Search for the cell housing the specified text and yield its [X, Y] center coordinate. 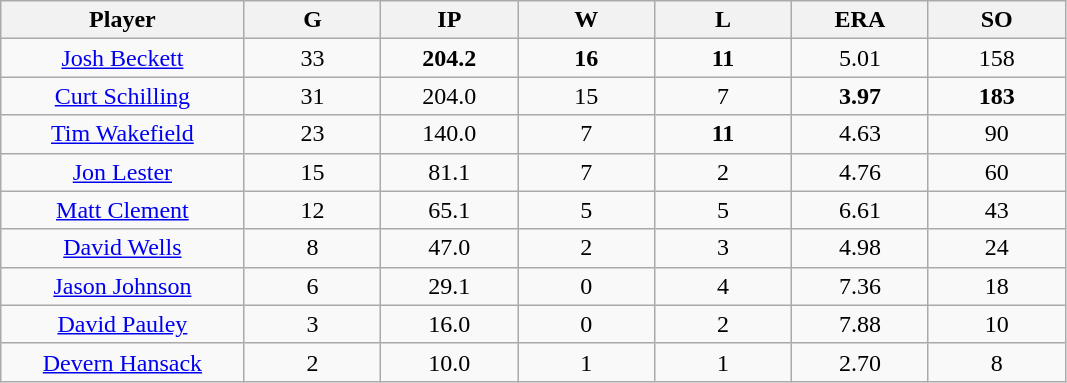
31 [312, 96]
Jason Johnson [122, 286]
16.0 [450, 324]
4.76 [860, 172]
Tim Wakefield [122, 134]
W [586, 20]
12 [312, 210]
60 [996, 172]
204.2 [450, 58]
Matt Clement [122, 210]
65.1 [450, 210]
18 [996, 286]
4.63 [860, 134]
3.97 [860, 96]
23 [312, 134]
43 [996, 210]
David Pauley [122, 324]
Devern Hansack [122, 362]
10 [996, 324]
ERA [860, 20]
Curt Schilling [122, 96]
4 [724, 286]
183 [996, 96]
204.0 [450, 96]
90 [996, 134]
47.0 [450, 248]
David Wells [122, 248]
10.0 [450, 362]
158 [996, 58]
G [312, 20]
6 [312, 286]
7.88 [860, 324]
140.0 [450, 134]
24 [996, 248]
6.61 [860, 210]
7.36 [860, 286]
IP [450, 20]
29.1 [450, 286]
L [724, 20]
16 [586, 58]
SO [996, 20]
4.98 [860, 248]
Josh Beckett [122, 58]
81.1 [450, 172]
2.70 [860, 362]
Player [122, 20]
Jon Lester [122, 172]
5.01 [860, 58]
33 [312, 58]
